Output the (X, Y) coordinate of the center of the cell containing the given text.  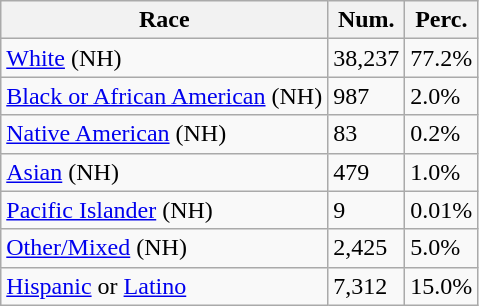
Asian (NH) (164, 172)
1.0% (442, 172)
479 (366, 172)
White (NH) (164, 58)
0.01% (442, 210)
Race (164, 20)
7,312 (366, 286)
2,425 (366, 248)
987 (366, 96)
Hispanic or Latino (164, 286)
Native American (NH) (164, 134)
Black or African American (NH) (164, 96)
0.2% (442, 134)
5.0% (442, 248)
Other/Mixed (NH) (164, 248)
83 (366, 134)
38,237 (366, 58)
Perc. (442, 20)
9 (366, 210)
Pacific Islander (NH) (164, 210)
Num. (366, 20)
77.2% (442, 58)
2.0% (442, 96)
15.0% (442, 286)
